From the cell containing the given text, extract its center point as (x, y) coordinate. 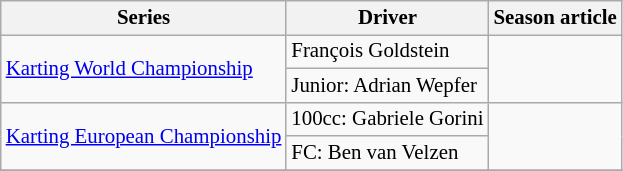
100cc: Gabriele Gorini (387, 119)
François Goldstein (387, 51)
Driver (387, 18)
Season article (556, 18)
Junior: Adrian Wepfer (387, 85)
Karting World Championship (144, 68)
FC: Ben van Velzen (387, 153)
Karting European Championship (144, 136)
Series (144, 18)
